Capture the cell that displays the provided text and extract its [x, y] central coordinate. 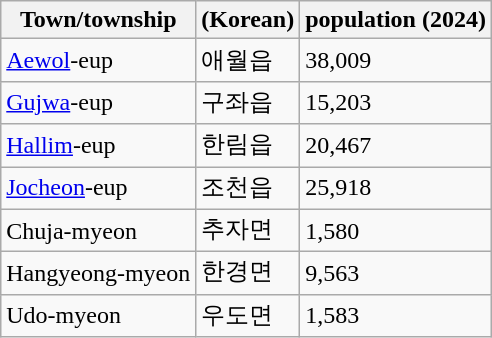
15,203 [396, 102]
구좌읍 [248, 102]
(Korean) [248, 20]
9,563 [396, 274]
1,583 [396, 316]
Hallim-eup [98, 146]
Gujwa-eup [98, 102]
Udo-myeon [98, 316]
38,009 [396, 60]
조천읍 [248, 188]
1,580 [396, 230]
한림읍 [248, 146]
Town/township [98, 20]
한경면 [248, 274]
우도면 [248, 316]
population (2024) [396, 20]
25,918 [396, 188]
Chuja-myeon [98, 230]
추자면 [248, 230]
Jocheon-eup [98, 188]
Aewol-eup [98, 60]
애월읍 [248, 60]
Hangyeong-myeon [98, 274]
20,467 [396, 146]
